Search for the cell housing the specified text and yield its (X, Y) center coordinate. 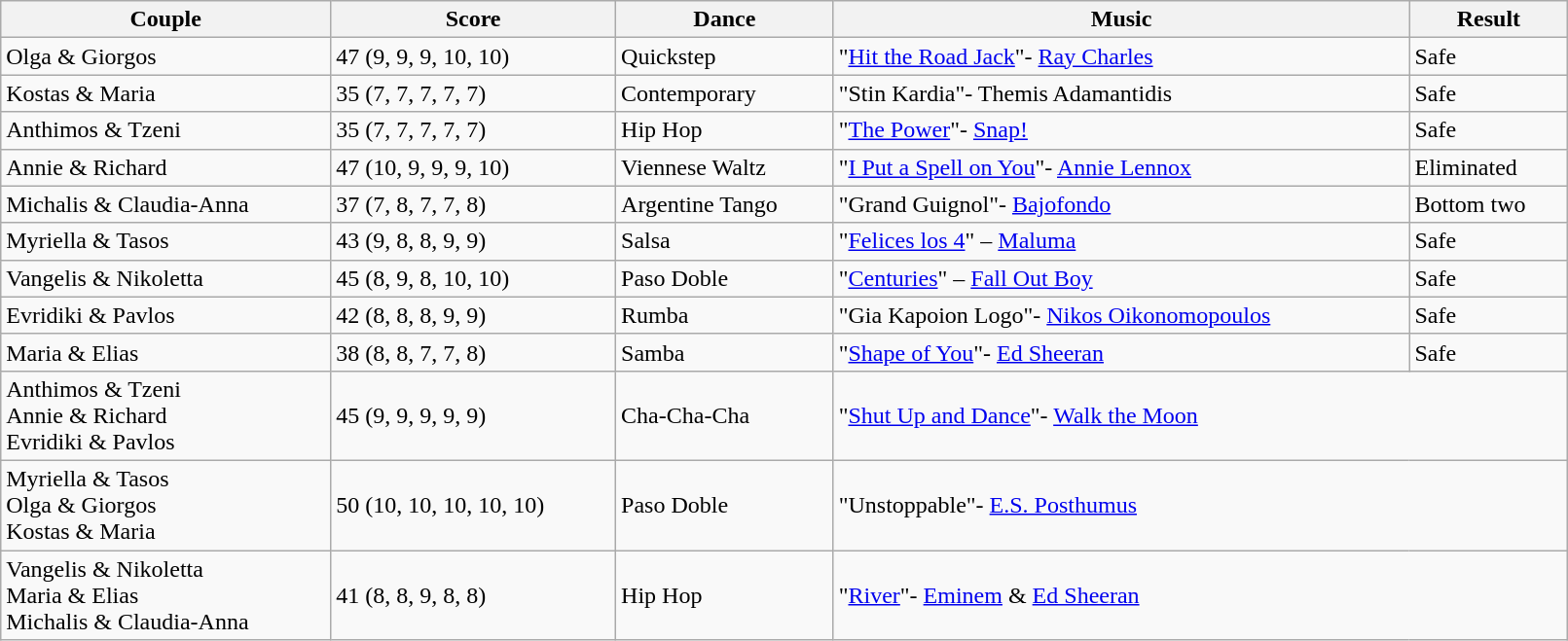
42 (8, 8, 8, 9, 9) (473, 315)
45 (8, 9, 8, 10, 10) (473, 278)
43 (9, 8, 8, 9, 9) (473, 241)
Contemporary (725, 93)
"Centuries" – Fall Out Boy (1121, 278)
Vangelis & Nikoletta (165, 278)
Vangelis & NikolettaMaria & EliasMichalis & Claudia-Anna (165, 595)
Maria & Elias (165, 352)
"Shape of You"- Ed Sheeran (1121, 352)
"Gia Kapoion Logo"- Nikos Oikonomopoulos (1121, 315)
Result (1489, 19)
Annie & Richard (165, 167)
"Felices los 4" – Maluma (1121, 241)
47 (10, 9, 9, 9, 10) (473, 167)
Quickstep (725, 56)
45 (9, 9, 9, 9, 9) (473, 415)
Salsa (725, 241)
"Unstoppable"- E.S. Posthumus (1201, 505)
Michalis & Claudia-Anna (165, 204)
"Stin Kardia"- Themis Adamantidis (1121, 93)
Viennese Waltz (725, 167)
Score (473, 19)
Argentine Tango (725, 204)
38 (8, 8, 7, 7, 8) (473, 352)
"Grand Guignol"- Bajofondo (1121, 204)
Myriella & Tasos (165, 241)
Cha-Cha-Cha (725, 415)
47 (9, 9, 9, 10, 10) (473, 56)
Samba (725, 352)
"I Put a Spell on You"- Annie Lennox (1121, 167)
"River"- Eminem & Ed Sheeran (1201, 595)
"Hit the Road Jack"- Ray Charles (1121, 56)
Kostas & Maria (165, 93)
Dance (725, 19)
"The Power"- Snap! (1121, 130)
Bottom two (1489, 204)
Anthimos & TzeniAnnie & RichardEvridiki & Pavlos (165, 415)
Myriella & TasosOlga & GiorgosKostas & Maria (165, 505)
Music (1121, 19)
Anthimos & Tzeni (165, 130)
50 (10, 10, 10, 10, 10) (473, 505)
Couple (165, 19)
41 (8, 8, 9, 8, 8) (473, 595)
Evridiki & Pavlos (165, 315)
Olga & Giorgos (165, 56)
Eliminated (1489, 167)
37 (7, 8, 7, 7, 8) (473, 204)
"Shut Up and Dance"- Walk the Moon (1201, 415)
Rumba (725, 315)
